Identify which cell holds the provided text, then report its (X, Y) central coordinate. 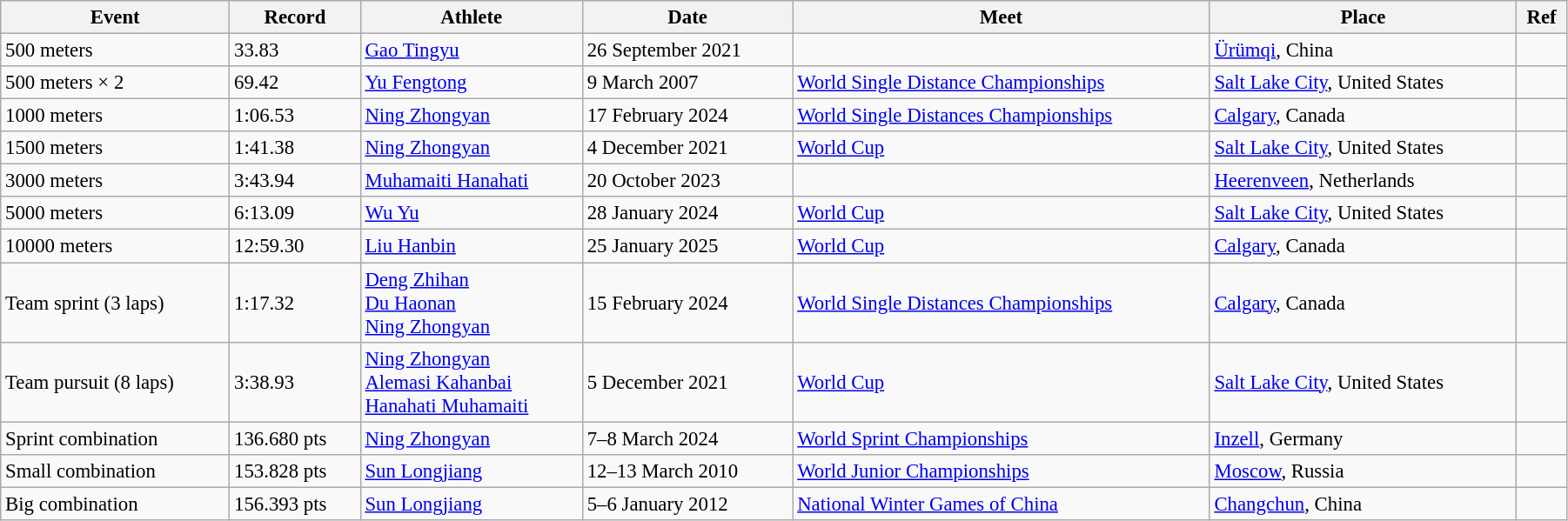
3000 meters (115, 181)
Yu Fengtong (472, 83)
17 February 2024 (687, 116)
World Junior Championships (1001, 471)
153.828 pts (295, 471)
Ürümqi, China (1363, 50)
Changchun, China (1363, 504)
1:41.38 (295, 148)
Ref (1542, 17)
1500 meters (115, 148)
4 December 2021 (687, 148)
Moscow, Russia (1363, 471)
6:13.09 (295, 213)
Gao Tingyu (472, 50)
12:59.30 (295, 246)
Meet (1001, 17)
World Sprint Championships (1001, 438)
Muhamaiti Hanahati (472, 181)
Deng ZhihanDu HaonanNing Zhongyan (472, 303)
1000 meters (115, 116)
5 December 2021 (687, 382)
Small combination (115, 471)
3:38.93 (295, 382)
Team pursuit (8 laps) (115, 382)
Team sprint (3 laps) (115, 303)
10000 meters (115, 246)
Place (1363, 17)
Liu Hanbin (472, 246)
Event (115, 17)
Sprint combination (115, 438)
500 meters (115, 50)
12–13 March 2010 (687, 471)
500 meters × 2 (115, 83)
Athlete (472, 17)
156.393 pts (295, 504)
Wu Yu (472, 213)
5–6 January 2012 (687, 504)
69.42 (295, 83)
National Winter Games of China (1001, 504)
Big combination (115, 504)
Inzell, Germany (1363, 438)
15 February 2024 (687, 303)
Date (687, 17)
Ning ZhongyanAlemasi KahanbaiHanahati Muhamaiti (472, 382)
Record (295, 17)
3:43.94 (295, 181)
1:06.53 (295, 116)
7–8 March 2024 (687, 438)
9 March 2007 (687, 83)
33.83 (295, 50)
136.680 pts (295, 438)
World Single Distance Championships (1001, 83)
20 October 2023 (687, 181)
Heerenveen, Netherlands (1363, 181)
5000 meters (115, 213)
26 September 2021 (687, 50)
25 January 2025 (687, 246)
1:17.32 (295, 303)
28 January 2024 (687, 213)
